Pinpoint the cell where the given text exists, returning its [x, y] midpoint coordinate. 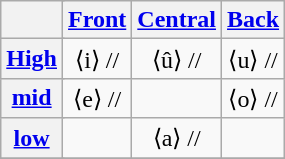
High [32, 59]
mid [32, 98]
⟨u⟩ // [254, 59]
Back [254, 20]
Front [98, 20]
Central [177, 20]
⟨o⟩ // [254, 98]
⟨i⟩ // [98, 59]
low [32, 138]
⟨e⟩ // [98, 98]
⟨û⟩ // [177, 59]
⟨a⟩ // [177, 138]
